Extract the (X, Y) coordinate from the center of the cell holding the provided text.  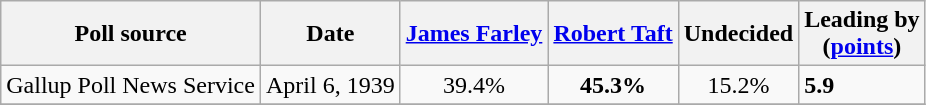
James Farley (474, 34)
5.9 (862, 85)
Poll source (131, 34)
Undecided (738, 34)
Gallup Poll News Service (131, 85)
April 6, 1939 (330, 85)
Robert Taft (613, 34)
Leading by(points) (862, 34)
39.4% (474, 85)
45.3% (613, 85)
15.2% (738, 85)
Date (330, 34)
